Capture the cell that displays the provided text and extract its [X, Y] central coordinate. 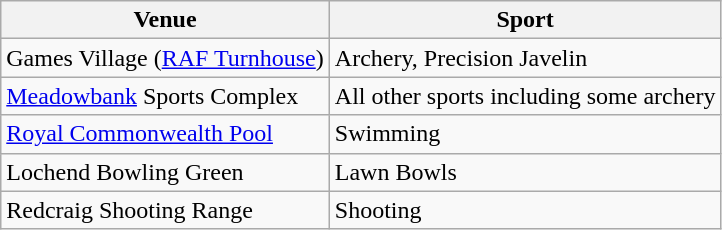
Redcraig Shooting Range [166, 210]
Shooting [525, 210]
All other sports including some archery [525, 96]
Meadowbank Sports Complex [166, 96]
Sport [525, 20]
Archery, Precision Javelin [525, 58]
Royal Commonwealth Pool [166, 134]
Swimming [525, 134]
Games Village (RAF Turnhouse) [166, 58]
Lawn Bowls [525, 172]
Venue [166, 20]
Lochend Bowling Green [166, 172]
